Capture the cell that displays the provided text and extract its (X, Y) central coordinate. 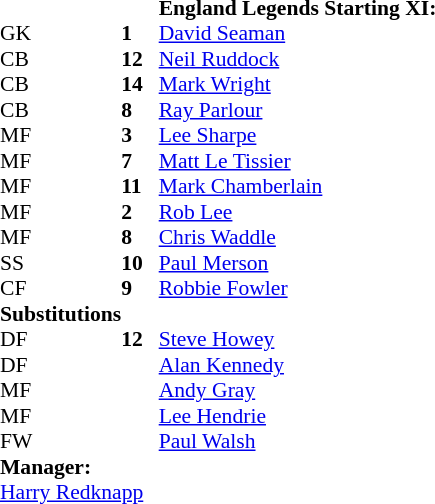
1 (140, 33)
CF (60, 289)
2 (140, 212)
11 (140, 187)
SS (60, 263)
Manager: (60, 467)
10 (140, 263)
Substitutions (60, 314)
3 (140, 135)
9 (140, 289)
7 (140, 161)
14 (140, 85)
GK (60, 33)
FW (60, 441)
